Extract the [X, Y] coordinate from the center of the cell holding the provided text.  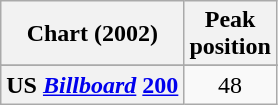
US Billboard 200 [92, 85]
Chart (2002) [92, 34]
Peakposition [230, 34]
48 [230, 85]
